From the cell containing the given text, extract its center point as [x, y] coordinate. 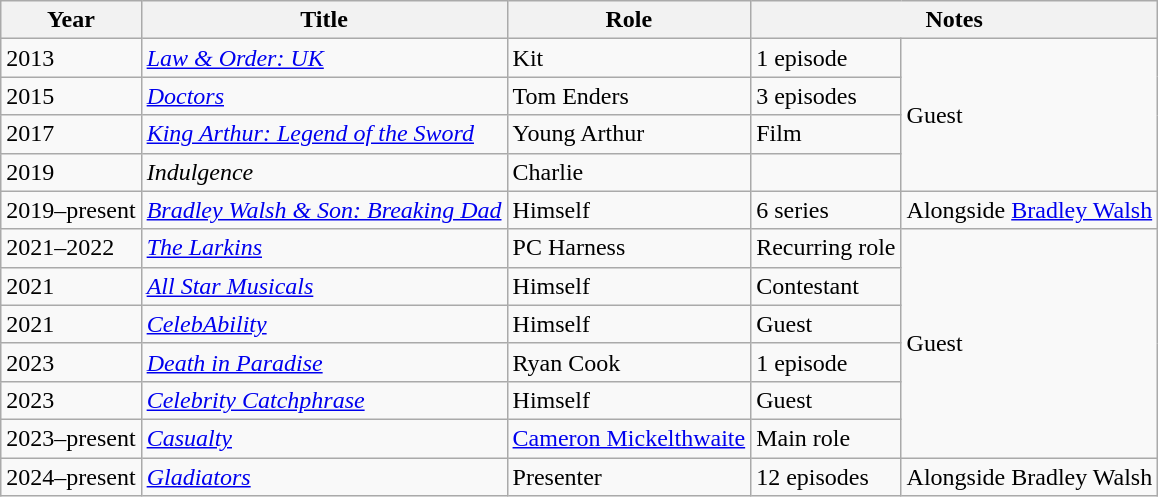
Recurring role [826, 248]
2021–2022 [71, 248]
Year [71, 20]
Young Arthur [629, 134]
2017 [71, 134]
Main role [826, 438]
2024–present [71, 477]
Law & Order: UK [324, 58]
6 series [826, 210]
Gladiators [324, 477]
Ryan Cook [629, 362]
The Larkins [324, 248]
2019 [71, 172]
2019–present [71, 210]
Celebrity Catchphrase [324, 400]
Indulgence [324, 172]
All Star Musicals [324, 286]
Notes [954, 20]
Cameron Mickelthwaite [629, 438]
3 episodes [826, 96]
Death in Paradise [324, 362]
Role [629, 20]
12 episodes [826, 477]
Title [324, 20]
PC Harness [629, 248]
Tom Enders [629, 96]
Kit [629, 58]
2015 [71, 96]
Charlie [629, 172]
Doctors [324, 96]
2023–present [71, 438]
Contestant [826, 286]
Film [826, 134]
Presenter [629, 477]
King Arthur: Legend of the Sword [324, 134]
CelebAbility [324, 324]
Casualty [324, 438]
2013 [71, 58]
Bradley Walsh & Son: Breaking Dad [324, 210]
